Provide the [x, y] coordinate of the cell's center where the given text is located.  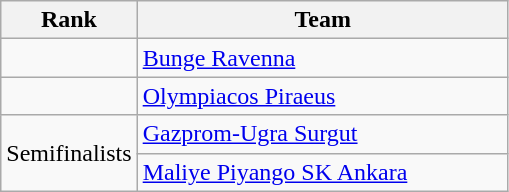
Semifinalists [69, 153]
Gazprom-Ugra Surgut [322, 134]
Rank [69, 20]
Bunge Ravenna [322, 58]
Team [322, 20]
Olympiacos Piraeus [322, 96]
Maliye Piyango SK Ankara [322, 172]
